Locate the cell with the specified text and output its [x, y] center coordinate. 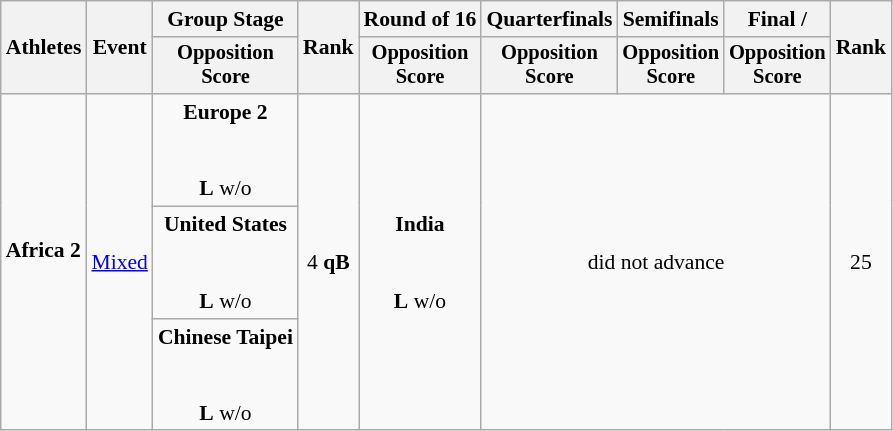
Africa 2 [44, 262]
Final / [778, 19]
did not advance [656, 262]
Round of 16 [420, 19]
United StatesL w/o [226, 263]
Europe 2L w/o [226, 150]
Semifinals [670, 19]
Event [119, 48]
4 qB [328, 262]
Group Stage [226, 19]
Mixed [119, 262]
Athletes [44, 48]
IndiaL w/o [420, 262]
Chinese TaipeiL w/o [226, 375]
Quarterfinals [549, 19]
25 [862, 262]
